From the cell containing the given text, extract its center point as (X, Y) coordinate. 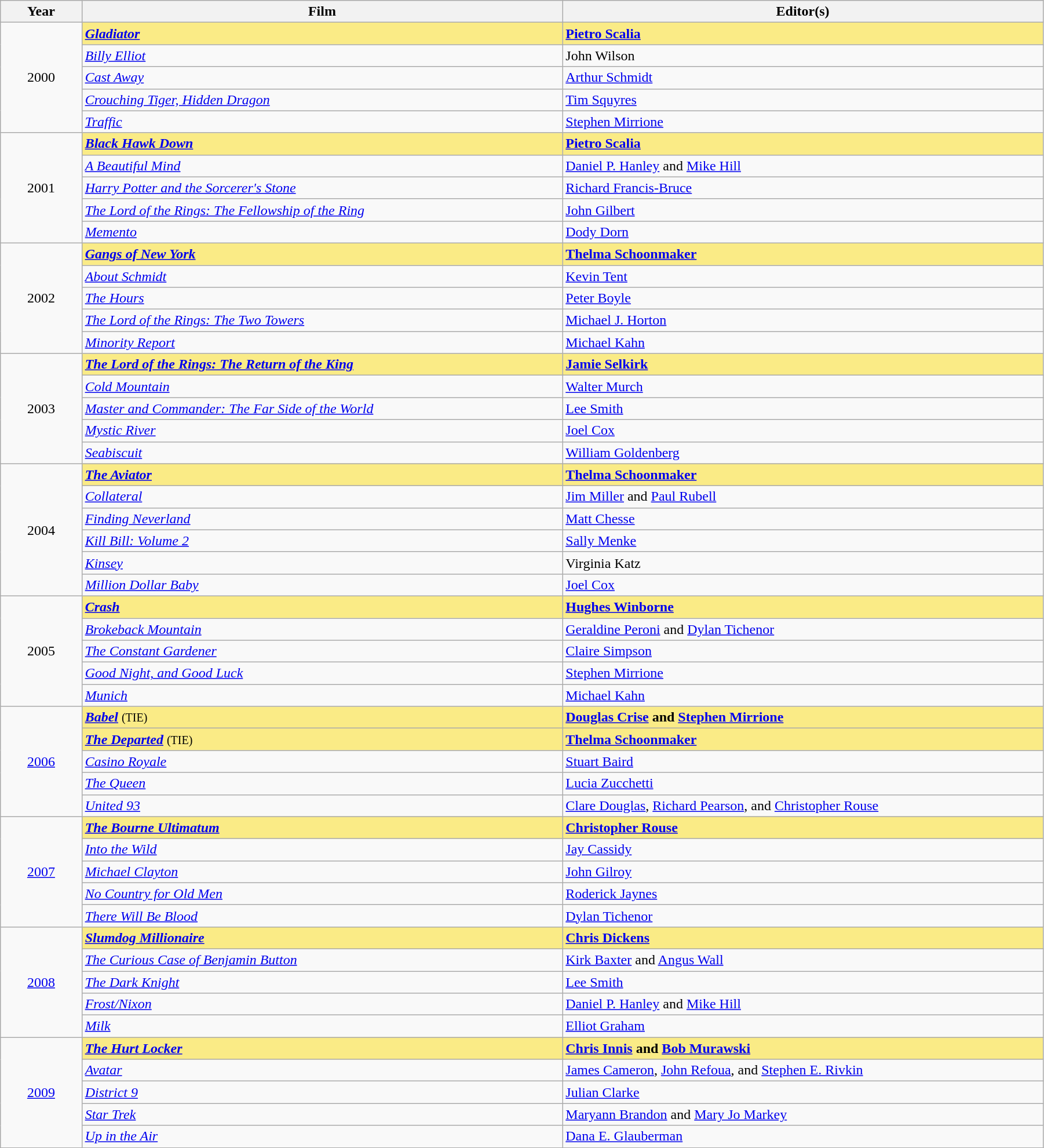
Munich (322, 695)
The Lord of the Rings: The Fellowship of the Ring (322, 210)
The Departed (TIE) (322, 739)
A Beautiful Mind (322, 166)
Dylan Tichenor (803, 916)
Year (41, 12)
Richard Francis-Bruce (803, 188)
No Country for Old Men (322, 894)
Sally Menke (803, 541)
The Queen (322, 783)
Arthur Schmidt (803, 78)
Cast Away (322, 78)
2002 (41, 298)
Minority Report (322, 342)
Lucia Zucchetti (803, 783)
Elliot Graham (803, 1026)
Clare Douglas, Richard Pearson, and Christopher Rouse (803, 806)
Milk (322, 1026)
Douglas Crise and Stephen Mirrione (803, 717)
Harry Potter and the Sorcerer's Stone (322, 188)
Kevin Tent (803, 276)
2005 (41, 651)
John Wilson (803, 56)
Frost/Nixon (322, 1004)
Collateral (322, 497)
Christopher Rouse (803, 828)
Crash (322, 607)
John Gilbert (803, 210)
The Aviator (322, 475)
Million Dollar Baby (322, 585)
United 93 (322, 806)
Crouching Tiger, Hidden Dragon (322, 100)
The Bourne Ultimatum (322, 828)
Tim Squyres (803, 100)
Billy Elliot (322, 56)
Babel (TIE) (322, 717)
Dody Dorn (803, 232)
Chris Dickens (803, 938)
Stuart Baird (803, 761)
2004 (41, 530)
Avatar (322, 1070)
District 9 (322, 1092)
Mystic River (322, 431)
Geraldine Peroni and Dylan Tichenor (803, 629)
About Schmidt (322, 276)
Editor(s) (803, 12)
The Hours (322, 298)
Jamie Selkirk (803, 365)
Jim Miller and Paul Rubell (803, 497)
Kinsey (322, 563)
The Lord of the Rings: The Two Towers (322, 320)
Roderick Jaynes (803, 894)
There Will Be Blood (322, 916)
Seabiscuit (322, 453)
Cold Mountain (322, 387)
Traffic (322, 122)
2008 (41, 982)
Peter Boyle (803, 298)
William Goldenberg (803, 453)
2006 (41, 761)
Into the Wild (322, 850)
Michael J. Horton (803, 320)
2000 (41, 78)
Julian Clarke (803, 1092)
Master and Commander: The Far Side of the World (322, 409)
Walter Murch (803, 387)
James Cameron, John Refoua, and Stephen E. Rivkin (803, 1070)
Black Hawk Down (322, 144)
Kill Bill: Volume 2 (322, 541)
The Curious Case of Benjamin Button (322, 960)
Matt Chesse (803, 519)
Slumdog Millionaire (322, 938)
Kirk Baxter and Angus Wall (803, 960)
Casino Royale (322, 761)
Maryann Brandon and Mary Jo Markey (803, 1114)
Memento (322, 232)
The Lord of the Rings: The Return of the King (322, 365)
Finding Neverland (322, 519)
Claire Simpson (803, 651)
The Dark Knight (322, 982)
2003 (41, 409)
The Constant Gardener (322, 651)
Film (322, 12)
The Hurt Locker (322, 1048)
2009 (41, 1092)
Good Night, and Good Luck (322, 673)
Dana E. Glauberman (803, 1136)
Brokeback Mountain (322, 629)
Up in the Air (322, 1136)
2007 (41, 872)
John Gilroy (803, 872)
2001 (41, 188)
Gladiator (322, 34)
Jay Cassidy (803, 850)
Virginia Katz (803, 563)
Michael Clayton (322, 872)
Gangs of New York (322, 254)
Star Trek (322, 1114)
Chris Innis and Bob Murawski (803, 1048)
Hughes Winborne (803, 607)
